Locate the cell with the specified text and output its [x, y] center coordinate. 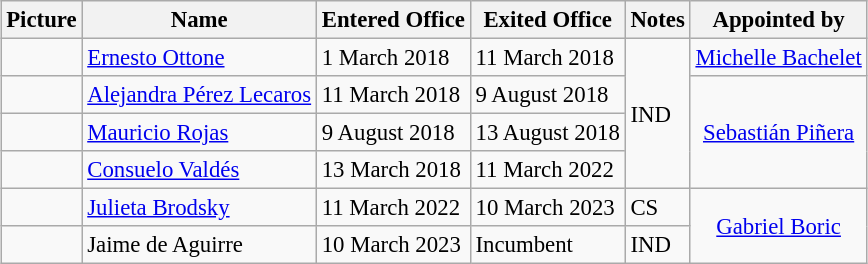
Julieta Brodsky [199, 208]
Notes [658, 20]
Gabriel Boric [778, 226]
13 August 2018 [548, 133]
Appointed by [778, 20]
Ernesto Ottone [199, 58]
Consuelo Valdés [199, 170]
1 March 2018 [393, 58]
Alejandra Pérez Lecaros [199, 95]
Sebastián Piñera [778, 132]
CS [658, 208]
Entered Office [393, 20]
Picture [42, 20]
Mauricio Rojas [199, 133]
Michelle Bachelet [778, 58]
Exited Office [548, 20]
Incumbent [548, 245]
13 March 2018 [393, 170]
Jaime de Aguirre [199, 245]
Name [199, 20]
